Scan for the cell matching the given text and deliver its (X, Y) coordinate at center. 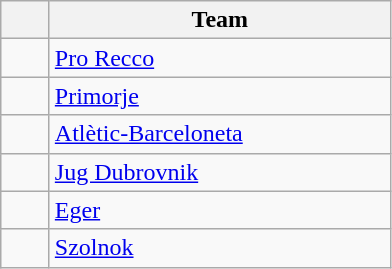
Eger (220, 210)
Szolnok (220, 248)
Team (220, 20)
Pro Recco (220, 58)
Atlètic-Barceloneta (220, 134)
Jug Dubrovnik (220, 172)
Primorje (220, 96)
